Provide the [x, y] coordinate of the cell's center where the given text is located.  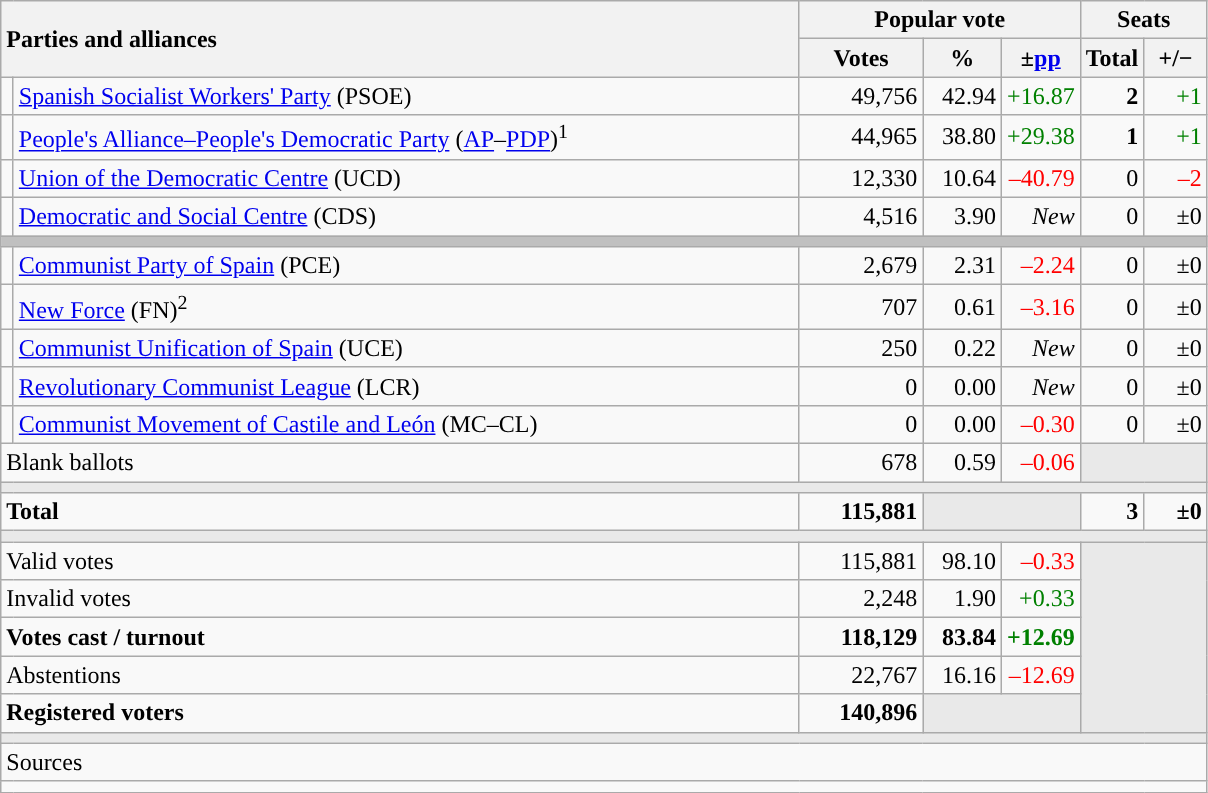
+12.69 [1040, 637]
118,129 [861, 637]
2,248 [861, 599]
±pp [1040, 58]
–0.33 [1040, 561]
3 [1112, 512]
Parties and alliances [400, 39]
Valid votes [400, 561]
42.94 [962, 96]
% [962, 58]
2,679 [861, 266]
Abstentions [400, 675]
–2 [1176, 178]
678 [861, 462]
New Force (FN)2 [406, 308]
38.80 [962, 138]
+29.38 [1040, 138]
Union of the Democratic Centre (UCD) [406, 178]
0.22 [962, 348]
2 [1112, 96]
Sources [604, 762]
Spanish Socialist Workers' Party (PSOE) [406, 96]
Communist Movement of Castile and León (MC–CL) [406, 424]
Registered voters [400, 713]
4,516 [861, 217]
140,896 [861, 713]
44,965 [861, 138]
People's Alliance–People's Democratic Party (AP–PDP)1 [406, 138]
–0.30 [1040, 424]
–0.06 [1040, 462]
Blank ballots [400, 462]
3.90 [962, 217]
–3.16 [1040, 308]
Communist Unification of Spain (UCE) [406, 348]
Votes cast / turnout [400, 637]
707 [861, 308]
Communist Party of Spain (PCE) [406, 266]
+0.33 [1040, 599]
0.61 [962, 308]
83.84 [962, 637]
1 [1112, 138]
98.10 [962, 561]
Democratic and Social Centre (CDS) [406, 217]
0.59 [962, 462]
1.90 [962, 599]
10.64 [962, 178]
Invalid votes [400, 599]
Popular vote [940, 20]
49,756 [861, 96]
2.31 [962, 266]
12,330 [861, 178]
+16.87 [1040, 96]
22,767 [861, 675]
–2.24 [1040, 266]
–12.69 [1040, 675]
–40.79 [1040, 178]
Revolutionary Communist League (LCR) [406, 386]
+/− [1176, 58]
250 [861, 348]
Seats [1144, 20]
16.16 [962, 675]
Votes [861, 58]
